Find where the given text appears and provide that cell's center as (X, Y) coordinate. 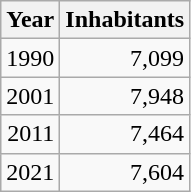
7,464 (125, 134)
Inhabitants (125, 20)
1990 (30, 58)
2021 (30, 172)
7,604 (125, 172)
2001 (30, 96)
Year (30, 20)
2011 (30, 134)
7,099 (125, 58)
7,948 (125, 96)
